Return the [X, Y] coordinate for the center point of the cell that contains the specified text.  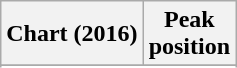
Chart (2016) [72, 34]
Peakposition [189, 34]
